Scan for the cell matching the given text and deliver its [x, y] coordinate at center. 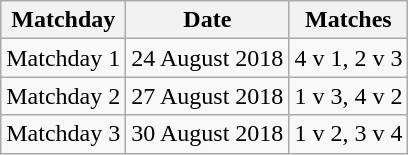
1 v 3, 4 v 2 [348, 96]
27 August 2018 [208, 96]
Matchday 3 [64, 134]
Matchday 1 [64, 58]
30 August 2018 [208, 134]
4 v 1, 2 v 3 [348, 58]
Matchday [64, 20]
1 v 2, 3 v 4 [348, 134]
24 August 2018 [208, 58]
Date [208, 20]
Matches [348, 20]
Matchday 2 [64, 96]
